Find where the given text appears and provide that cell's center as [x, y] coordinate. 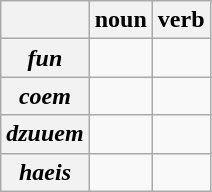
coem [45, 96]
haeis [45, 172]
dzuuem [45, 134]
fun [45, 58]
verb [181, 20]
noun [120, 20]
